Return the (x, y) coordinate for the center point of the cell that contains the specified text.  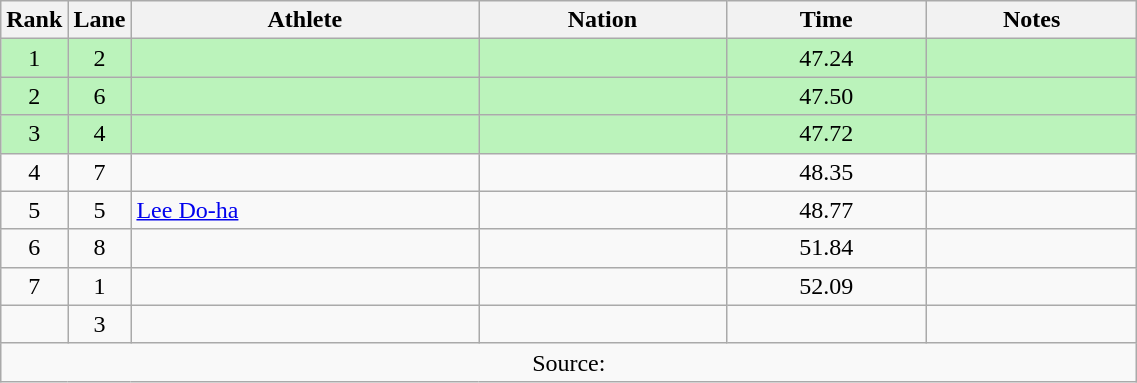
Notes (1031, 20)
Rank (34, 20)
Time (826, 20)
Athlete (305, 20)
48.35 (826, 172)
Source: (569, 362)
48.77 (826, 210)
Lee Do-ha (305, 210)
8 (100, 248)
47.24 (826, 58)
47.72 (826, 134)
51.84 (826, 248)
52.09 (826, 286)
Nation (602, 20)
Lane (100, 20)
47.50 (826, 96)
